From the cell containing the given text, extract its center point as (x, y) coordinate. 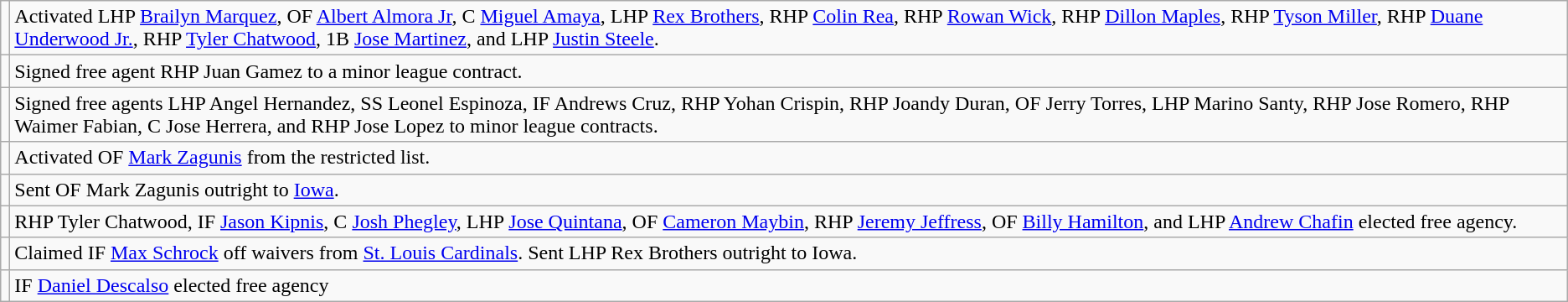
Claimed IF Max Schrock off waivers from St. Louis Cardinals. Sent LHP Rex Brothers outright to Iowa. (789, 253)
Signed free agent RHP Juan Gamez to a minor league contract. (789, 71)
Activated OF Mark Zagunis from the restricted list. (789, 158)
IF Daniel Descalso elected free agency (789, 285)
Sent OF Mark Zagunis outright to Iowa. (789, 190)
